Provide the (x, y) coordinate of the cell's center where the given text is located.  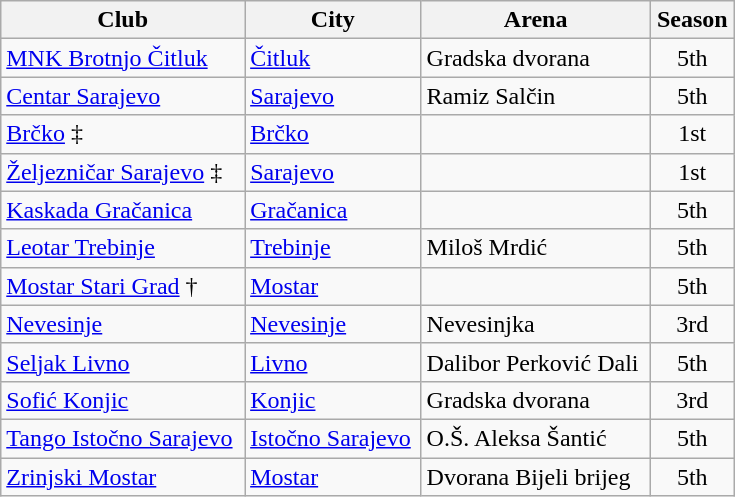
O.Š. Aleksa Šantić (536, 438)
Nevesinjka (536, 324)
Ramiz Salčin (536, 96)
Brčko (333, 134)
Tango Istočno Sarajevo (123, 438)
Istočno Sarajevo (333, 438)
Gračanica (333, 210)
Seljak Livno (123, 362)
Club (123, 20)
Kaskada Gračanica (123, 210)
Brčko ‡ (123, 134)
Miloš Mrdić (536, 248)
Leotar Trebinje (123, 248)
Željezničar Sarajevo ‡ (123, 172)
Čitluk (333, 58)
Sofić Konjic (123, 400)
Arena (536, 20)
Dvorana Bijeli brijeg (536, 477)
Zrinjski Mostar (123, 477)
City (333, 20)
MNK Brotnjo Čitluk (123, 58)
Mostar Stari Grad † (123, 286)
Dalibor Perković Dali (536, 362)
Konjic (333, 400)
Livno (333, 362)
Centar Sarajevo (123, 96)
Season (692, 20)
Trebinje (333, 248)
